Extract the [x, y] coordinate from the center of the cell holding the provided text.  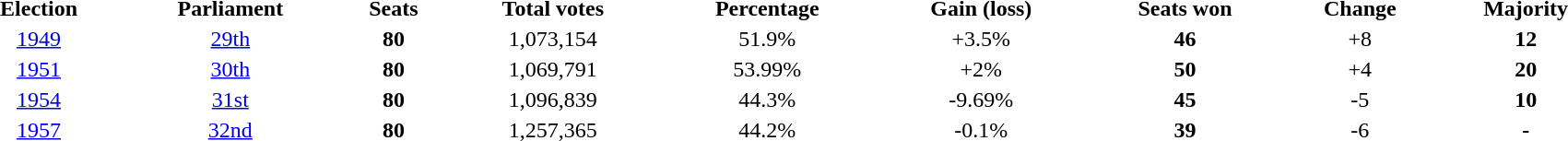
44.3% [767, 100]
29th [230, 39]
+3.5% [981, 39]
1,069,791 [553, 69]
30th [230, 69]
+4 [1361, 69]
46 [1185, 39]
+2% [981, 69]
53.99% [767, 69]
31st [230, 100]
51.9% [767, 39]
1,096,839 [553, 100]
+8 [1361, 39]
-5 [1361, 100]
45 [1185, 100]
1,073,154 [553, 39]
50 [1185, 69]
-9.69% [981, 100]
